Capture the cell that displays the provided text and extract its (X, Y) central coordinate. 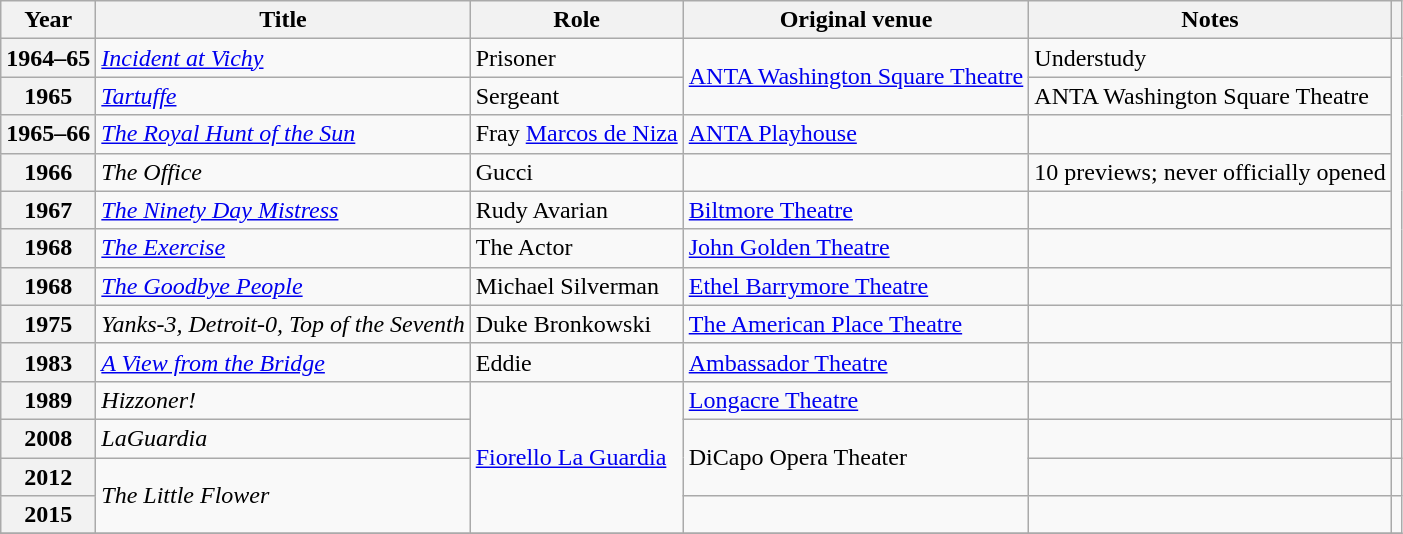
Year (48, 20)
Biltmore Theatre (856, 210)
1965–66 (48, 134)
Fiorello La Guardia (576, 457)
The Little Flower (283, 496)
Yanks-3, Detroit-0, Top of the Seventh (283, 324)
1975 (48, 324)
A View from the Bridge (283, 362)
1965 (48, 96)
The Exercise (283, 248)
1983 (48, 362)
2015 (48, 515)
Ambassador Theatre (856, 362)
Prisoner (576, 58)
Understudy (1210, 58)
Hizzoner! (283, 400)
10 previews; never officially opened (1210, 172)
1966 (48, 172)
1964–65 (48, 58)
Sergeant (576, 96)
Eddie (576, 362)
The Royal Hunt of the Sun (283, 134)
Duke Bronkowski (576, 324)
Longacre Theatre (856, 400)
DiCapo Opera Theater (856, 457)
Role (576, 20)
The Actor (576, 248)
2008 (48, 438)
Gucci (576, 172)
Michael Silverman (576, 286)
The Office (283, 172)
Tartuffe (283, 96)
1989 (48, 400)
2012 (48, 477)
LaGuardia (283, 438)
The American Place Theatre (856, 324)
Rudy Avarian (576, 210)
Fray Marcos de Niza (576, 134)
ANTA Playhouse (856, 134)
John Golden Theatre (856, 248)
Ethel Barrymore Theatre (856, 286)
Notes (1210, 20)
The Goodbye People (283, 286)
1967 (48, 210)
Title (283, 20)
Original venue (856, 20)
Incident at Vichy (283, 58)
The Ninety Day Mistress (283, 210)
